Detect which cell encompasses the target text, then output its (X, Y) center coordinate. 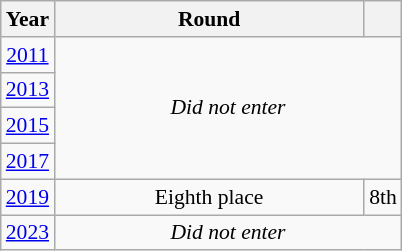
2017 (28, 162)
2013 (28, 90)
Year (28, 19)
2011 (28, 55)
8th (383, 197)
Eighth place (209, 197)
2023 (28, 233)
2015 (28, 126)
Round (209, 19)
2019 (28, 197)
